Extract the (x, y) coordinate from the center of the cell holding the provided text.  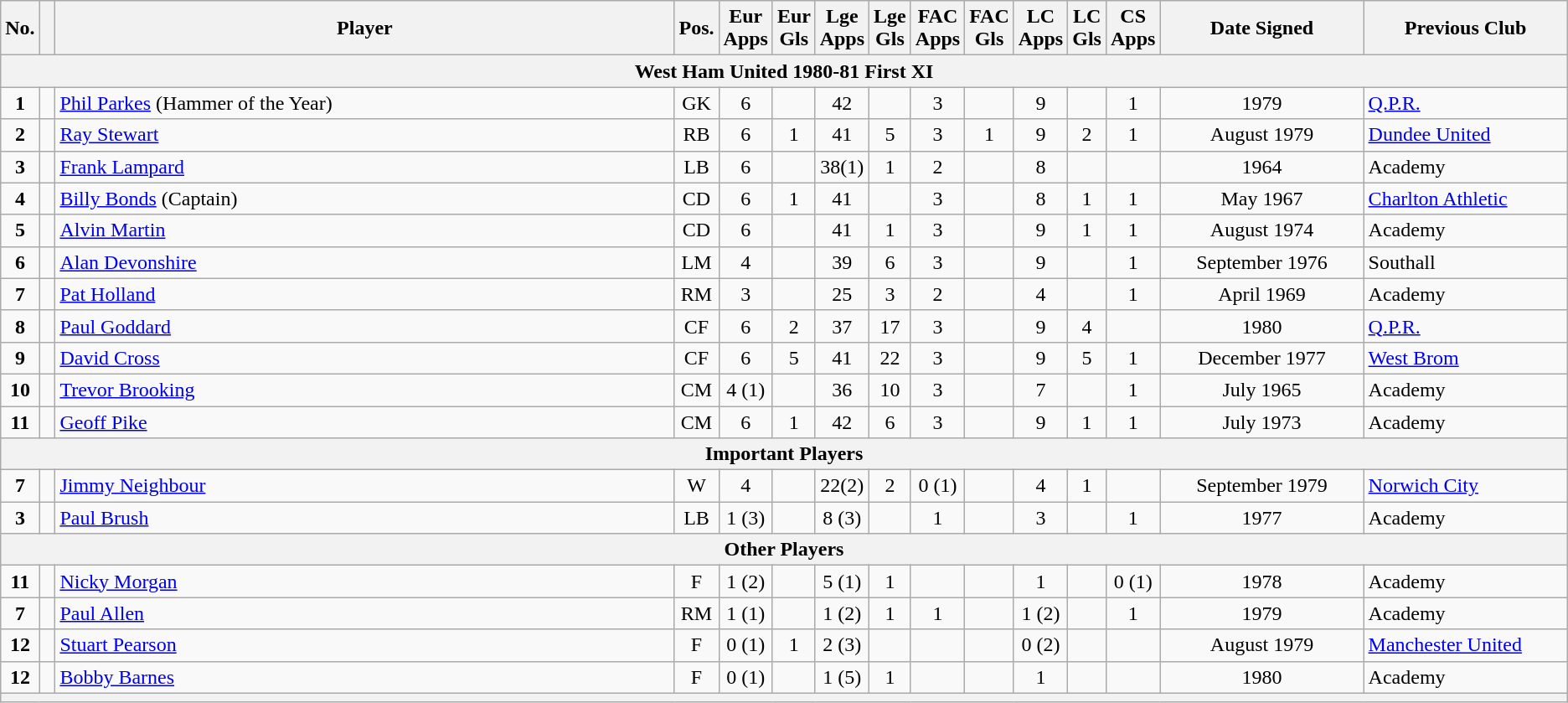
August 1974 (1261, 230)
Pat Holland (365, 294)
2 (3) (842, 645)
Geoff Pike (365, 421)
22(2) (842, 486)
5 (1) (842, 582)
Date Signed (1261, 28)
W (697, 486)
LC Gls (1087, 28)
Paul Allen (365, 613)
FAC Apps (937, 28)
Trevor Brooking (365, 390)
Pos. (697, 28)
Stuart Pearson (365, 645)
25 (842, 294)
No. (20, 28)
Eur Gls (794, 28)
July 1973 (1261, 421)
September 1976 (1261, 262)
FAC Gls (990, 28)
Eur Apps (745, 28)
December 1977 (1261, 358)
Lge Apps (842, 28)
36 (842, 390)
1977 (1261, 518)
Paul Goddard (365, 326)
Player (365, 28)
17 (890, 326)
July 1965 (1261, 390)
September 1979 (1261, 486)
38(1) (842, 167)
22 (890, 358)
Jimmy Neighbour (365, 486)
Paul Brush (365, 518)
4 (1) (745, 390)
Southall (1466, 262)
1 (5) (842, 677)
Bobby Barnes (365, 677)
Alvin Martin (365, 230)
RB (697, 135)
West Ham United 1980-81 First XI (784, 71)
Alan Devonshire (365, 262)
8 (3) (842, 518)
Nicky Morgan (365, 582)
LC Apps (1040, 28)
Norwich City (1466, 486)
Important Players (784, 454)
37 (842, 326)
Ray Stewart (365, 135)
1964 (1261, 167)
CS Apps (1132, 28)
1 (3) (745, 518)
West Brom (1466, 358)
Dundee United (1466, 135)
1978 (1261, 582)
LM (697, 262)
Lge Gls (890, 28)
1 (1) (745, 613)
Charlton Athletic (1466, 199)
39 (842, 262)
Other Players (784, 550)
Frank Lampard (365, 167)
Phil Parkes (Hammer of the Year) (365, 103)
May 1967 (1261, 199)
David Cross (365, 358)
GK (697, 103)
Manchester United (1466, 645)
April 1969 (1261, 294)
Previous Club (1466, 28)
Billy Bonds (Captain) (365, 199)
0 (2) (1040, 645)
